Search for the cell housing the specified text and yield its (X, Y) center coordinate. 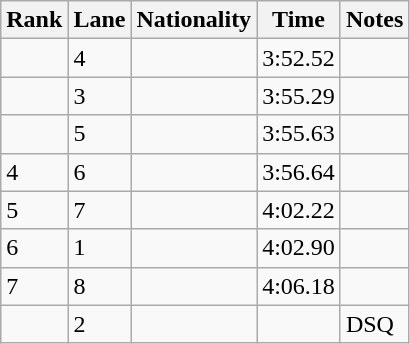
3 (100, 96)
Lane (100, 20)
3:55.63 (299, 134)
2 (100, 324)
4:06.18 (299, 286)
4:02.90 (299, 248)
Nationality (194, 20)
Time (299, 20)
1 (100, 248)
8 (100, 286)
4:02.22 (299, 210)
Rank (34, 20)
3:56.64 (299, 172)
Notes (374, 20)
3:55.29 (299, 96)
3:52.52 (299, 58)
DSQ (374, 324)
